Return the (X, Y) coordinate for the center point of the cell that contains the specified text.  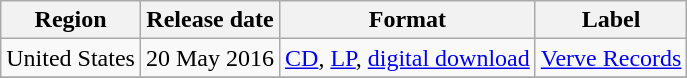
Release date (210, 20)
Label (611, 20)
United States (71, 58)
Format (408, 20)
Verve Records (611, 58)
20 May 2016 (210, 58)
Region (71, 20)
CD, LP, digital download (408, 58)
